Scan for the cell matching the given text and deliver its [X, Y] coordinate at center. 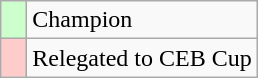
Champion [142, 20]
Relegated to CEB Cup [142, 58]
